Detect which cell encompasses the target text, then output its (x, y) center coordinate. 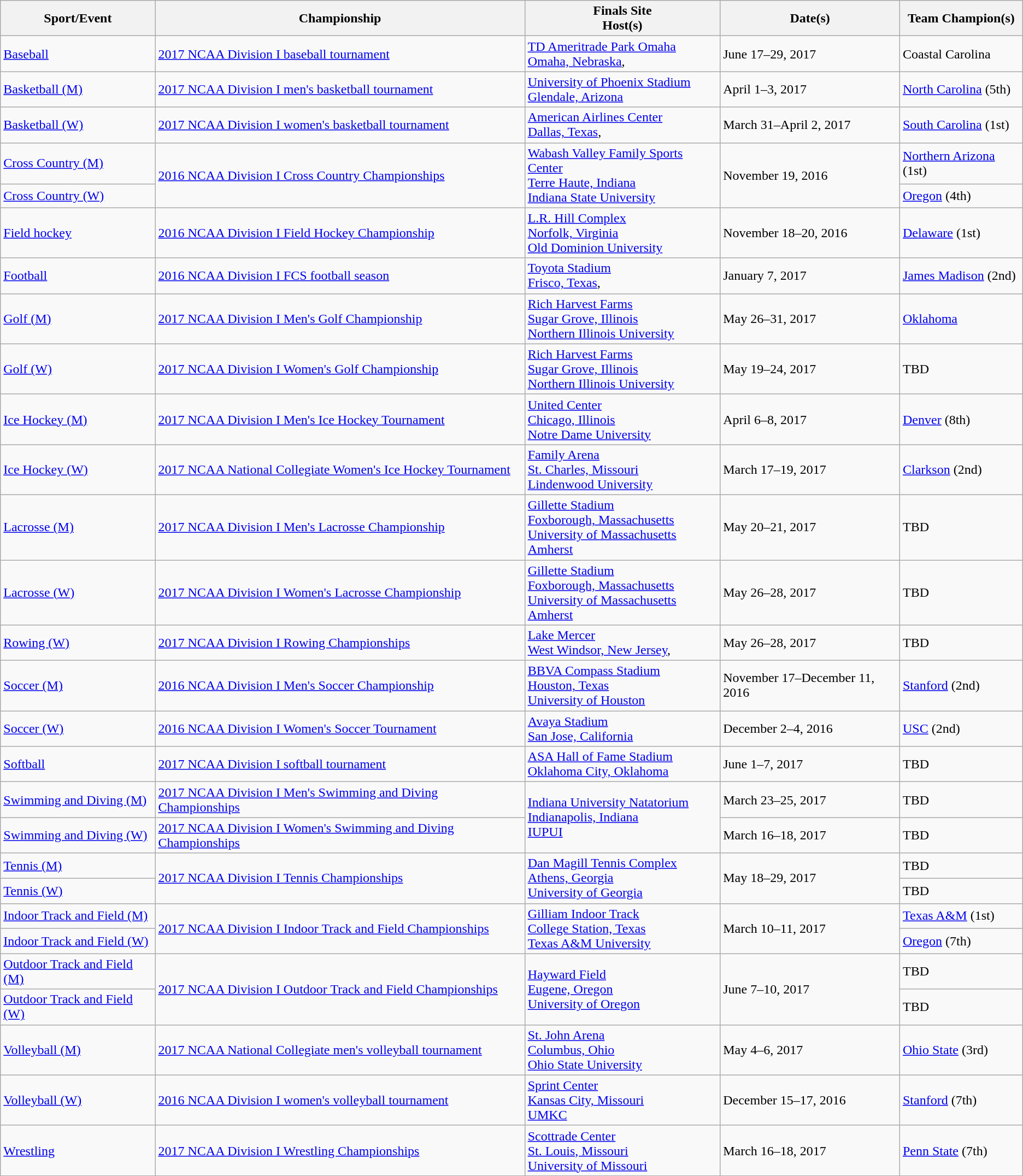
Wabash Valley Family Sports CenterTerre Haute, IndianaIndiana State University (622, 175)
2017 NCAA Division I Tennis Championships (340, 878)
Basketball (M) (78, 90)
2016 NCAA Division I Women's Soccer Tournament (340, 729)
Sport/Event (78, 19)
Wrestling (78, 1150)
Penn State (7th) (961, 1150)
March 10–11, 2017 (810, 928)
Denver (8th) (961, 419)
South Carolina (1st) (961, 125)
Swimming and Diving (W) (78, 835)
June 7–10, 2017 (810, 989)
Tennis (M) (78, 866)
Sprint CenterKansas City, MissouriUMKC (622, 1100)
Oregon (4th) (961, 196)
Dan Magill Tennis ComplexAthens, GeorgiaUniversity of Georgia (622, 878)
Cross Country (M) (78, 163)
United CenterChicago, IllinoisNotre Dame University (622, 419)
November 18–20, 2016 (810, 233)
Lake MercerWest Windsor, New Jersey, (622, 643)
Toyota StadiumFrisco, Texas, (622, 275)
Scottrade CenterSt. Louis, MissouriUniversity of Missouri (622, 1150)
Oklahoma (961, 319)
2017 NCAA Division I Indoor Track and Field Championships (340, 928)
Basketball (W) (78, 125)
Clarkson (2nd) (961, 469)
December 15–17, 2016 (810, 1100)
2017 NCAA Division I men's basketball tournament (340, 90)
2016 NCAA Division I Cross Country Championships (340, 175)
Football (78, 275)
Stanford (2nd) (961, 686)
USC (2nd) (961, 729)
Golf (M) (78, 319)
2017 NCAA Division I Men's Golf Championship (340, 319)
2017 NCAA Division I Women's Lacrosse Championship (340, 592)
May 18–29, 2017 (810, 878)
North Carolina (5th) (961, 90)
2016 NCAA Division I Men's Soccer Championship (340, 686)
April 1–3, 2017 (810, 90)
Lacrosse (M) (78, 527)
Ohio State (3rd) (961, 1050)
ASA Hall of Fame StadiumOklahoma City, Oklahoma (622, 764)
2017 NCAA National Collegiate men's volleyball tournament (340, 1050)
TD Ameritrade Park OmahaOmaha, Nebraska, (622, 54)
Coastal Carolina (961, 54)
2016 NCAA Division I Field Hockey Championship (340, 233)
March 17–19, 2017 (810, 469)
Baseball (78, 54)
April 6–8, 2017 (810, 419)
Rowing (W) (78, 643)
St. John ArenaColumbus, OhioOhio State University (622, 1050)
2017 NCAA Division I Women's Swimming and Diving Championships (340, 835)
2017 NCAA Division I Wrestling Championships (340, 1150)
2017 NCAA Division I women's basketball tournament (340, 125)
2017 NCAA National Collegiate Women's Ice Hockey Tournament (340, 469)
2016 NCAA Division I FCS football season (340, 275)
Cross Country (W) (78, 196)
Indoor Track and Field (W) (78, 941)
Lacrosse (W) (78, 592)
Outdoor Track and Field (M) (78, 972)
Volleyball (M) (78, 1050)
Hayward FieldEugene, OregonUniversity of Oregon (622, 989)
January 7, 2017 (810, 275)
June 17–29, 2017 (810, 54)
Stanford (7th) (961, 1100)
November 17–December 11, 2016 (810, 686)
Outdoor Track and Field (W) (78, 1007)
November 19, 2016 (810, 175)
Swimming and Diving (M) (78, 800)
Texas A&M (1st) (961, 916)
Soccer (M) (78, 686)
Field hockey (78, 233)
2017 NCAA Division I softball tournament (340, 764)
2016 NCAA Division I women's volleyball tournament (340, 1100)
Family ArenaSt. Charles, MissouriLindenwood University (622, 469)
Championship (340, 19)
L.R. Hill ComplexNorfolk, VirginiaOld Dominion University (622, 233)
Oregon (7th) (961, 941)
Volleyball (W) (78, 1100)
March 23–25, 2017 (810, 800)
University of Phoenix StadiumGlendale, Arizona (622, 90)
Softball (78, 764)
Date(s) (810, 19)
December 2–4, 2016 (810, 729)
May 4–6, 2017 (810, 1050)
BBVA Compass StadiumHouston, TexasUniversity of Houston (622, 686)
2017 NCAA Division I Men's Lacrosse Championship (340, 527)
Team Champion(s) (961, 19)
Finals SiteHost(s) (622, 19)
American Airlines CenterDallas, Texas, (622, 125)
Delaware (1st) (961, 233)
June 1–7, 2017 (810, 764)
Ice Hockey (M) (78, 419)
2017 NCAA Division I Men's Ice Hockey Tournament (340, 419)
Gilliam Indoor TrackCollege Station, TexasTexas A&M University (622, 928)
March 31–April 2, 2017 (810, 125)
May 26–31, 2017 (810, 319)
2017 NCAA Division I Outdoor Track and Field Championships (340, 989)
Soccer (W) (78, 729)
2017 NCAA Division I Rowing Championships (340, 643)
Golf (W) (78, 369)
Tennis (W) (78, 891)
James Madison (2nd) (961, 275)
Indoor Track and Field (M) (78, 916)
2017 NCAA Division I Men's Swimming and Diving Championships (340, 800)
Ice Hockey (W) (78, 469)
May 20–21, 2017 (810, 527)
Avaya StadiumSan Jose, California (622, 729)
2017 NCAA Division I Women's Golf Championship (340, 369)
Indiana University NatatoriumIndianapolis, IndianaIUPUI (622, 818)
Northern Arizona (1st) (961, 163)
2017 NCAA Division I baseball tournament (340, 54)
May 19–24, 2017 (810, 369)
